Output the [x, y] coordinate of the center of the cell containing the given text.  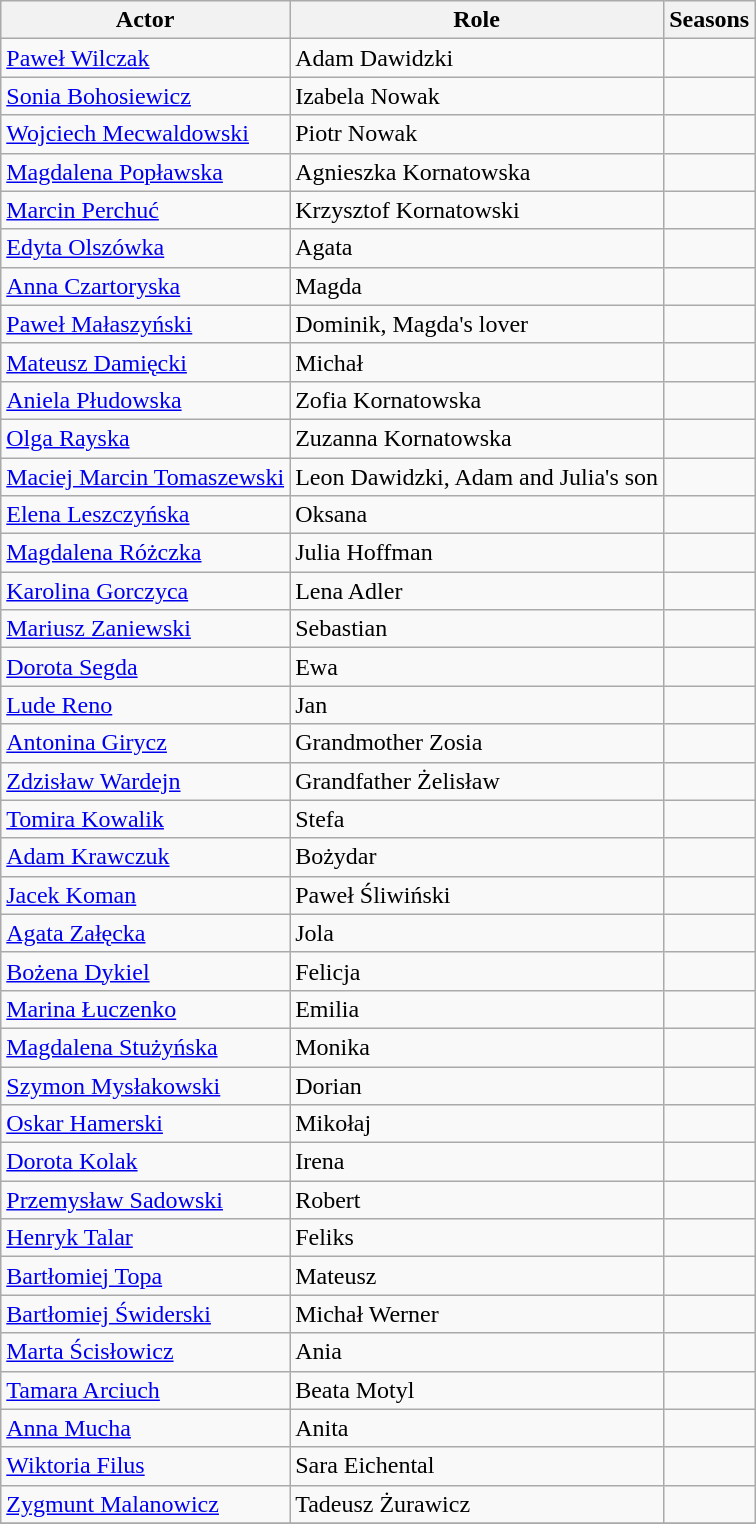
Leon Dawidzki, Adam and Julia's son [477, 477]
Bartłomiej Świderski [146, 1314]
Bartłomiej Topa [146, 1276]
Mikołaj [477, 1124]
Dorota Segda [146, 667]
Tadeusz Żurawicz [477, 1504]
Paweł Wilczak [146, 58]
Sara Eichental [477, 1466]
Dominik, Magda's lover [477, 324]
Julia Hoffman [477, 553]
Beata Motyl [477, 1390]
Tamara Arciuch [146, 1390]
Magdalena Stużyńska [146, 1047]
Agata [477, 248]
Zofia Kornatowska [477, 400]
Elena Leszczyńska [146, 515]
Marcin Perchuć [146, 210]
Oksana [477, 515]
Michał [477, 362]
Marta Ścisłowicz [146, 1352]
Szymon Mysłakowski [146, 1085]
Oskar Hamerski [146, 1124]
Emilia [477, 1009]
Przemysław Sadowski [146, 1200]
Adam Dawidzki [477, 58]
Tomira Kowalik [146, 819]
Wojciech Mecwaldowski [146, 134]
Olga Rayska [146, 438]
Mateusz Damięcki [146, 362]
Marina Łuczenko [146, 1009]
Stefa [477, 819]
Dorian [477, 1085]
Izabela Nowak [477, 96]
Bożydar [477, 857]
Paweł Śliwiński [477, 895]
Jola [477, 933]
Monika [477, 1047]
Grandmother Zosia [477, 743]
Anna Czartoryska [146, 286]
Zygmunt Malanowicz [146, 1504]
Grandfather Żelisław [477, 781]
Lude Reno [146, 705]
Wiktoria Filus [146, 1466]
Michał Werner [477, 1314]
Ania [477, 1352]
Jacek Koman [146, 895]
Agnieszka Kornatowska [477, 172]
Dorota Kolak [146, 1162]
Magdalena Różczka [146, 553]
Bożena Dykiel [146, 971]
Zuzanna Kornatowska [477, 438]
Edyta Olszówka [146, 248]
Actor [146, 20]
Seasons [710, 20]
Lena Adler [477, 591]
Sonia Bohosiewicz [146, 96]
Magda [477, 286]
Aniela Płudowska [146, 400]
Maciej Marcin Tomaszewski [146, 477]
Sebastian [477, 629]
Adam Krawczuk [146, 857]
Krzysztof Kornatowski [477, 210]
Anna Mucha [146, 1428]
Paweł Małaszyński [146, 324]
Magdalena Popławska [146, 172]
Piotr Nowak [477, 134]
Felicja [477, 971]
Agata Załęcka [146, 933]
Role [477, 20]
Karolina Gorczyca [146, 591]
Anita [477, 1428]
Ewa [477, 667]
Henryk Talar [146, 1238]
Irena [477, 1162]
Zdzisław Wardejn [146, 781]
Jan [477, 705]
Feliks [477, 1238]
Robert [477, 1200]
Mateusz [477, 1276]
Antonina Girycz [146, 743]
Mariusz Zaniewski [146, 629]
